Provide the (X, Y) coordinate of the cell's center where the given text is located.  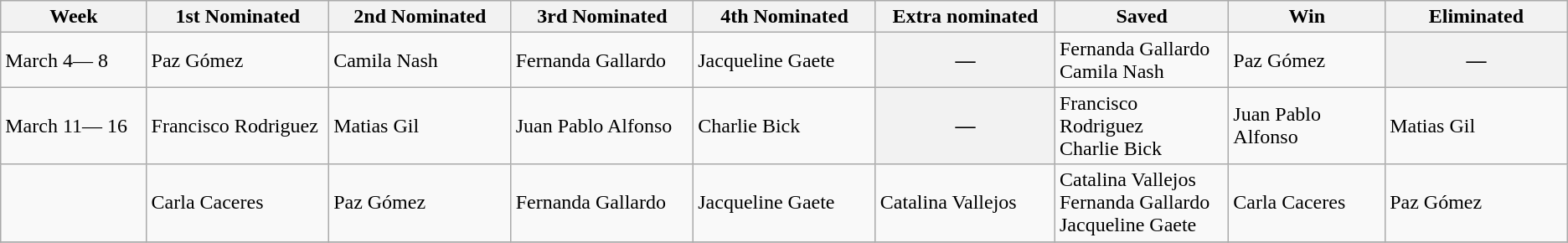
4th Nominated (785, 17)
Charlie Bick (785, 126)
3rd Nominated (602, 17)
Francisco RodriguezCharlie Bick (1141, 126)
Camila Nash (420, 60)
Extra nominated (965, 17)
1st Nominated (238, 17)
March 4— 8 (74, 60)
Fernanda GallardoCamila Nash (1141, 60)
Francisco Rodriguez (238, 126)
Catalina Vallejos (965, 203)
March 11— 16 (74, 126)
Win (1307, 17)
Eliminated (1477, 17)
Week (74, 17)
2nd Nominated (420, 17)
Saved (1141, 17)
Catalina VallejosFernanda GallardoJacqueline Gaete (1141, 203)
